Return the (X, Y) coordinate for the center point of the cell that contains the specified text.  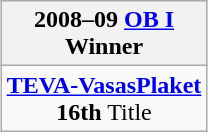
TEVA-VasasPlaket16th Title (104, 98)
2008–09 OB IWinner (104, 34)
